Locate the cell with the specified text and output its [X, Y] center coordinate. 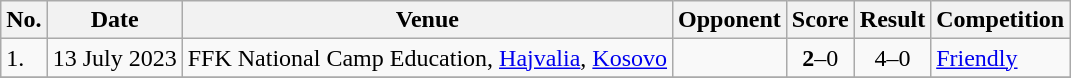
Score [820, 20]
4–0 [892, 58]
Date [114, 20]
Opponent [730, 20]
Friendly [1000, 58]
1. [24, 58]
Venue [427, 20]
Result [892, 20]
13 July 2023 [114, 58]
Competition [1000, 20]
No. [24, 20]
2–0 [820, 58]
FFK National Camp Education, Hajvalia, Kosovo [427, 58]
